Return the [x, y] coordinate for the center point of the cell that contains the specified text.  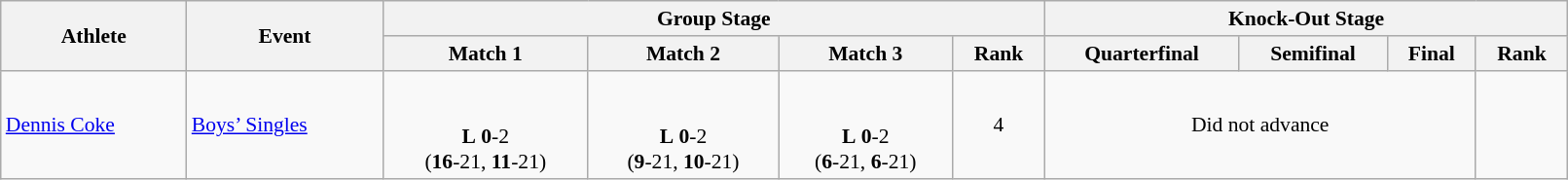
L 0-2 (6-21, 6-21) [866, 125]
Group Stage [713, 18]
Did not advance [1259, 125]
Match 2 [683, 54]
Boys’ Singles [285, 125]
Match 3 [866, 54]
Semifinal [1314, 54]
Match 1 [485, 54]
Event [285, 35]
L 0-2 (9-21, 10-21) [683, 125]
Dennis Coke [93, 125]
4 [999, 125]
Final [1431, 54]
L 0-2 (16-21, 11-21) [485, 125]
Quarterfinal [1141, 54]
Athlete [93, 35]
Knock-Out Stage [1306, 18]
